Determine the [x, y] coordinate at the center of the cell enclosing the given text.  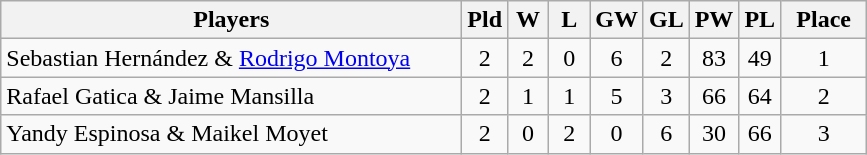
5 [617, 96]
GL [666, 20]
PW [714, 20]
83 [714, 58]
Sebastian Hernández & Rodrigo Montoya [232, 58]
Rafael Gatica & Jaime Mansilla [232, 96]
Players [232, 20]
GW [617, 20]
W [528, 20]
30 [714, 134]
Place [824, 20]
Pld [485, 20]
PL [760, 20]
49 [760, 58]
L [570, 20]
64 [760, 96]
Yandy Espinosa & Maikel Moyet [232, 134]
